Extract the (X, Y) coordinate from the center of the cell holding the provided text.  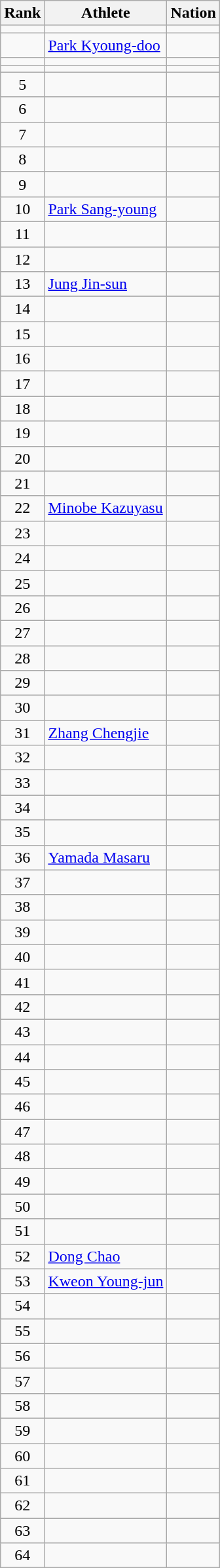
54 (22, 1306)
46 (22, 1107)
16 (22, 359)
55 (22, 1331)
24 (22, 558)
64 (22, 1556)
6 (22, 109)
45 (22, 1082)
Athlete (106, 13)
15 (22, 334)
34 (22, 808)
60 (22, 1456)
52 (22, 1256)
Yamada Masaru (106, 857)
Nation (193, 13)
21 (22, 483)
13 (22, 284)
36 (22, 857)
28 (22, 658)
63 (22, 1531)
Park Sang-young (106, 209)
11 (22, 234)
56 (22, 1356)
18 (22, 409)
59 (22, 1430)
5 (22, 84)
47 (22, 1132)
50 (22, 1206)
17 (22, 384)
57 (22, 1381)
41 (22, 982)
Park Kyoung-doo (106, 45)
48 (22, 1157)
62 (22, 1506)
53 (22, 1281)
26 (22, 608)
33 (22, 783)
22 (22, 508)
10 (22, 209)
12 (22, 259)
20 (22, 458)
51 (22, 1231)
Rank (22, 13)
Zhang Chengjie (106, 733)
9 (22, 184)
8 (22, 159)
7 (22, 134)
39 (22, 932)
27 (22, 633)
42 (22, 1007)
38 (22, 907)
35 (22, 832)
Jung Jin-sun (106, 284)
14 (22, 309)
31 (22, 733)
29 (22, 683)
49 (22, 1182)
37 (22, 882)
19 (22, 434)
32 (22, 758)
Minobe Kazuyasu (106, 508)
Dong Chao (106, 1256)
43 (22, 1032)
44 (22, 1056)
58 (22, 1406)
Kweon Young-jun (106, 1281)
40 (22, 957)
25 (22, 583)
61 (22, 1481)
30 (22, 708)
23 (22, 533)
